Search for the cell housing the specified text and yield its [X, Y] center coordinate. 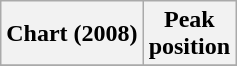
Chart (2008) [72, 34]
Peakposition [189, 34]
